Identify which cell holds the provided text, then report its [x, y] central coordinate. 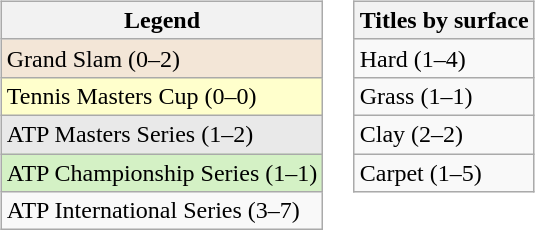
Clay (2–2) [444, 134]
Grand Slam (0–2) [162, 58]
Grass (1–1) [444, 96]
ATP International Series (3–7) [162, 211]
Carpet (1–5) [444, 173]
Hard (1–4) [444, 58]
ATP Masters Series (1–2) [162, 134]
Legend [162, 20]
Tennis Masters Cup (0–0) [162, 96]
Titles by surface [444, 20]
ATP Championship Series (1–1) [162, 173]
